Output the (X, Y) coordinate of the center of the cell containing the given text.  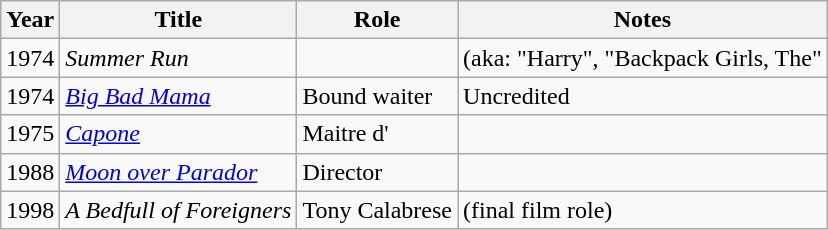
A Bedfull of Foreigners (178, 210)
1998 (30, 210)
Title (178, 20)
Moon over Parador (178, 172)
Capone (178, 134)
Notes (643, 20)
Role (378, 20)
Tony Calabrese (378, 210)
Uncredited (643, 96)
1975 (30, 134)
(final film role) (643, 210)
Director (378, 172)
Summer Run (178, 58)
Bound waiter (378, 96)
(aka: "Harry", "Backpack Girls, The" (643, 58)
Maitre d' (378, 134)
Big Bad Mama (178, 96)
Year (30, 20)
1988 (30, 172)
